Extract the [x, y] coordinate from the center of the cell holding the provided text.  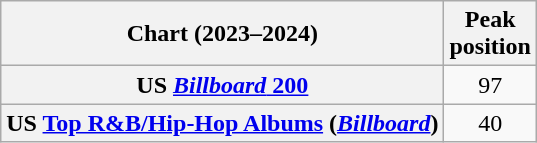
Chart (2023–2024) [222, 34]
US Top R&B/Hip-Hop Albums (Billboard) [222, 123]
US Billboard 200 [222, 85]
97 [490, 85]
Peakposition [490, 34]
40 [490, 123]
